Output the [X, Y] coordinate of the center of the cell containing the given text.  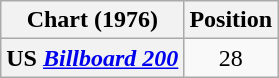
28 [231, 58]
Position [231, 20]
US Billboard 200 [92, 58]
Chart (1976) [92, 20]
